Pinpoint the cell where the given text exists, returning its [X, Y] midpoint coordinate. 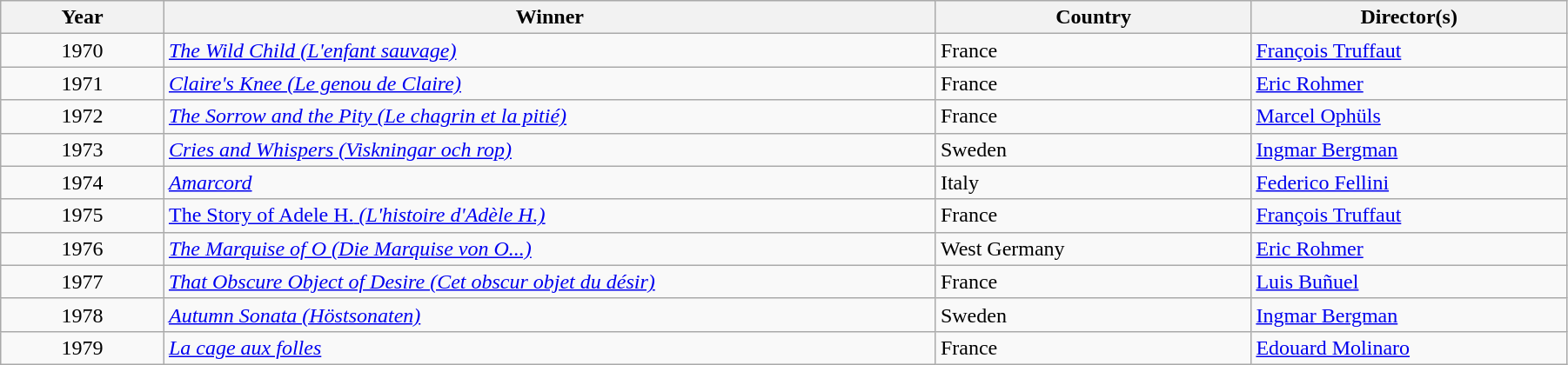
Claire's Knee (Le genou de Claire) [550, 83]
The Wild Child (L'enfant sauvage) [550, 50]
1972 [83, 116]
Autumn Sonata (Höstsonaten) [550, 315]
1975 [83, 216]
1971 [83, 83]
La cage aux folles [550, 348]
West Germany [1093, 249]
Cries and Whispers (Viskningar och rop) [550, 149]
1977 [83, 282]
Country [1093, 17]
Edouard Molinaro [1410, 348]
Federico Fellini [1410, 182]
Amarcord [550, 182]
Director(s) [1410, 17]
The Sorrow and the Pity (Le chagrin et la pitié) [550, 116]
That Obscure Object of Desire (Cet obscur objet du désir) [550, 282]
Year [83, 17]
1976 [83, 249]
Italy [1093, 182]
1970 [83, 50]
1974 [83, 182]
The Marquise of O (Die Marquise von O...) [550, 249]
Luis Buñuel [1410, 282]
Marcel Ophüls [1410, 116]
1973 [83, 149]
The Story of Adele H. (L'histoire d'Adèle H.) [550, 216]
Winner [550, 17]
1978 [83, 315]
1979 [83, 348]
